Extract the [x, y] coordinate from the center of the cell holding the provided text.  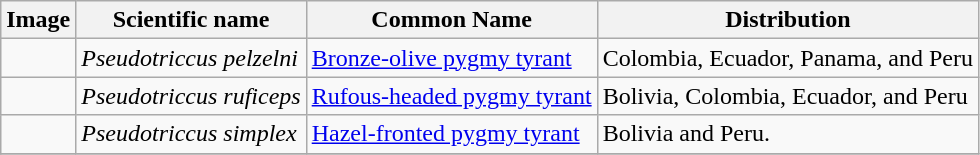
Pseudotriccus simplex [191, 134]
Colombia, Ecuador, Panama, and Peru [788, 58]
Distribution [788, 20]
Bronze-olive pygmy tyrant [452, 58]
Rufous-headed pygmy tyrant [452, 96]
Image [38, 20]
Common Name [452, 20]
Pseudotriccus pelzelni [191, 58]
Scientific name [191, 20]
Bolivia, Colombia, Ecuador, and Peru [788, 96]
Bolivia and Peru. [788, 134]
Pseudotriccus ruficeps [191, 96]
Hazel-fronted pygmy tyrant [452, 134]
